Find where the given text appears and provide that cell's center as (x, y) coordinate. 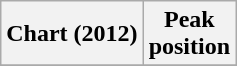
Peak position (189, 34)
Chart (2012) (72, 34)
